Return the (X, Y) coordinate for the center point of the cell that contains the specified text.  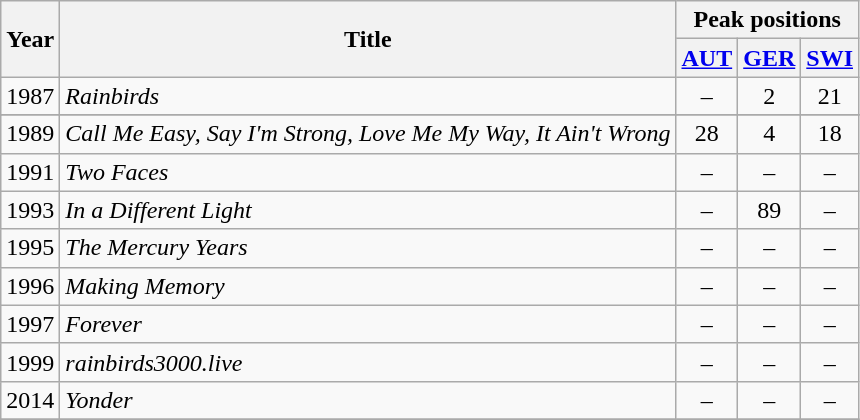
1996 (30, 286)
28 (707, 134)
Yonder (368, 400)
2014 (30, 400)
Title (368, 39)
89 (770, 210)
Forever (368, 324)
GER (770, 58)
In a Different Light (368, 210)
4 (770, 134)
Call Me Easy, Say I'm Strong, Love Me My Way, It Ain't Wrong (368, 134)
1991 (30, 172)
SWI (830, 58)
1997 (30, 324)
Year (30, 39)
1989 (30, 134)
rainbirds3000.live (368, 362)
Rainbirds (368, 96)
21 (830, 96)
1993 (30, 210)
Two Faces (368, 172)
1999 (30, 362)
1987 (30, 96)
Making Memory (368, 286)
The Mercury Years (368, 248)
1995 (30, 248)
2 (770, 96)
18 (830, 134)
Peak positions (768, 20)
AUT (707, 58)
